For the text-containing cell, return its midpoint in (x, y) coordinate format. 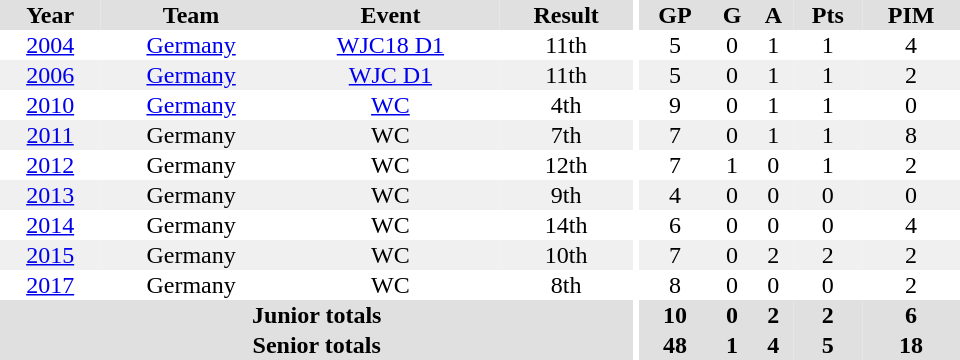
2017 (50, 285)
PIM (911, 15)
2015 (50, 255)
G (732, 15)
48 (674, 345)
WJC18 D1 (390, 45)
2013 (50, 195)
12th (566, 165)
Event (390, 15)
4th (566, 105)
2012 (50, 165)
2010 (50, 105)
2006 (50, 75)
GP (674, 15)
Senior totals (316, 345)
Year (50, 15)
10 (674, 315)
9th (566, 195)
9 (674, 105)
14th (566, 225)
2014 (50, 225)
WJC D1 (390, 75)
10th (566, 255)
2004 (50, 45)
18 (911, 345)
2011 (50, 135)
8th (566, 285)
Result (566, 15)
7th (566, 135)
Pts (828, 15)
Junior totals (316, 315)
Team (191, 15)
A (773, 15)
